Locate the cell with the specified text and output its [x, y] center coordinate. 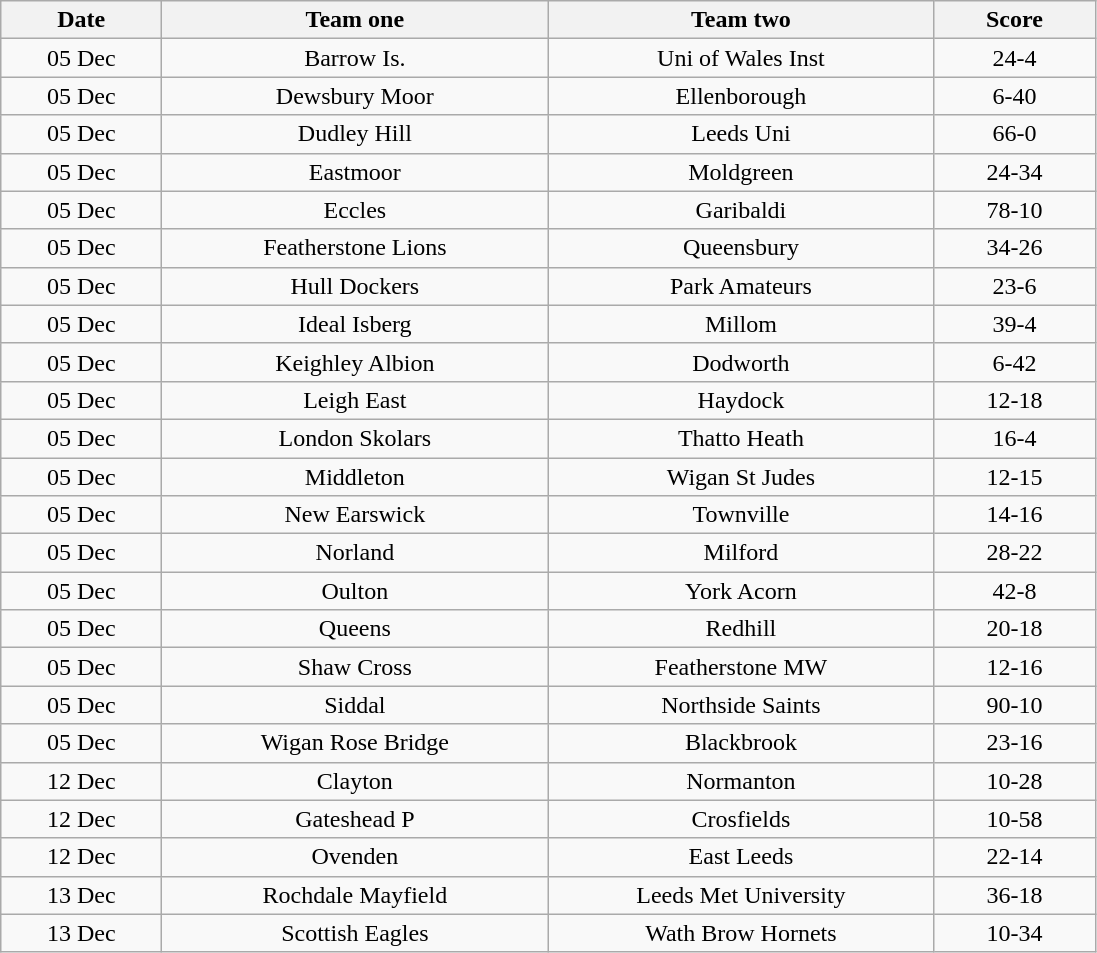
Wigan Rose Bridge [355, 743]
Leigh East [355, 400]
Middleton [355, 477]
90-10 [1014, 705]
Leeds Met University [741, 895]
Normanton [741, 781]
Eastmoor [355, 172]
Blackbrook [741, 743]
Northside Saints [741, 705]
Shaw Cross [355, 667]
14-16 [1014, 515]
Queensbury [741, 248]
Rochdale Mayfield [355, 895]
Ideal Isberg [355, 324]
39-4 [1014, 324]
22-14 [1014, 857]
16-4 [1014, 438]
Dewsbury Moor [355, 96]
42-8 [1014, 591]
Score [1014, 20]
Garibaldi [741, 210]
12-15 [1014, 477]
12-16 [1014, 667]
10-34 [1014, 933]
Ovenden [355, 857]
Millom [741, 324]
23-16 [1014, 743]
Ellenborough [741, 96]
Clayton [355, 781]
6-42 [1014, 362]
Park Amateurs [741, 286]
New Earswick [355, 515]
Dodworth [741, 362]
78-10 [1014, 210]
Moldgreen [741, 172]
Milford [741, 553]
Wigan St Judes [741, 477]
Haydock [741, 400]
Gateshead P [355, 819]
Keighley Albion [355, 362]
24-34 [1014, 172]
Date [82, 20]
Oulton [355, 591]
York Acorn [741, 591]
Redhill [741, 629]
Eccles [355, 210]
Team one [355, 20]
Scottish Eagles [355, 933]
23-6 [1014, 286]
12-18 [1014, 400]
Crosfields [741, 819]
Wath Brow Hornets [741, 933]
Hull Dockers [355, 286]
Townville [741, 515]
66-0 [1014, 134]
Dudley Hill [355, 134]
Barrow Is. [355, 58]
36-18 [1014, 895]
Siddal [355, 705]
Thatto Heath [741, 438]
24-4 [1014, 58]
East Leeds [741, 857]
10-58 [1014, 819]
Featherstone MW [741, 667]
Featherstone Lions [355, 248]
London Skolars [355, 438]
Queens [355, 629]
Team two [741, 20]
10-28 [1014, 781]
Norland [355, 553]
6-40 [1014, 96]
Leeds Uni [741, 134]
28-22 [1014, 553]
34-26 [1014, 248]
20-18 [1014, 629]
Uni of Wales Inst [741, 58]
